Locate the cell with the specified text and output its (X, Y) center coordinate. 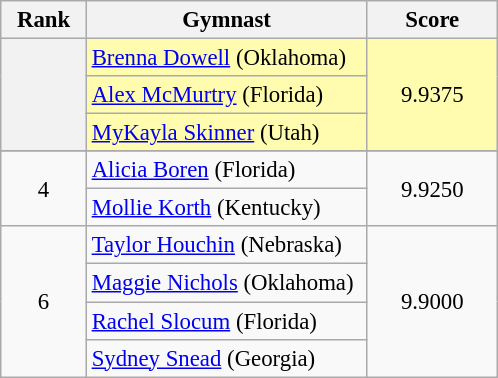
Rank (44, 20)
9.9000 (432, 301)
Alex McMurtry (Florida) (226, 95)
MyKayla Skinner (Utah) (226, 133)
Mollie Korth (Kentucky) (226, 208)
4 (44, 188)
6 (44, 301)
9.9375 (432, 96)
Maggie Nichols (Oklahoma) (226, 283)
Brenna Dowell (Oklahoma) (226, 58)
Taylor Houchin (Nebraska) (226, 245)
Gymnast (226, 20)
Sydney Snead (Georgia) (226, 358)
Score (432, 20)
9.9250 (432, 188)
Alicia Boren (Florida) (226, 170)
Rachel Slocum (Florida) (226, 321)
